Determine the (X, Y) coordinate at the center of the cell enclosing the given text.  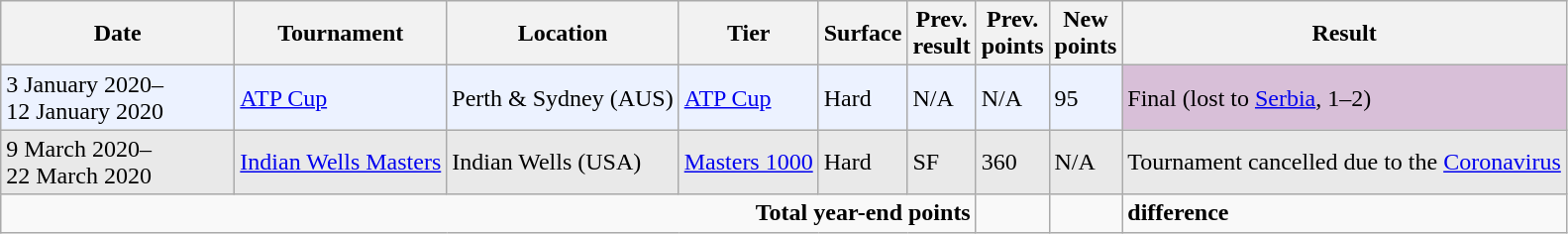
Indian Wells (USA) (563, 163)
Tournament (341, 34)
360 (1012, 163)
Prev.points (1012, 34)
difference (1345, 213)
9 March 2020–22 March 2020 (118, 163)
Date (118, 34)
Prev.result (941, 34)
Result (1345, 34)
Indian Wells Masters (341, 163)
95 (1086, 97)
Perth & Sydney (AUS) (563, 97)
3 January 2020–12 January 2020 (118, 97)
Total year-end points (488, 213)
Final (lost to Serbia, 1–2) (1345, 97)
Surface (863, 34)
Masters 1000 (749, 163)
Location (563, 34)
Tier (749, 34)
Newpoints (1086, 34)
SF (941, 163)
Tournament cancelled due to the Coronavirus (1345, 163)
